Determine the [X, Y] coordinate at the center of the cell enclosing the given text.  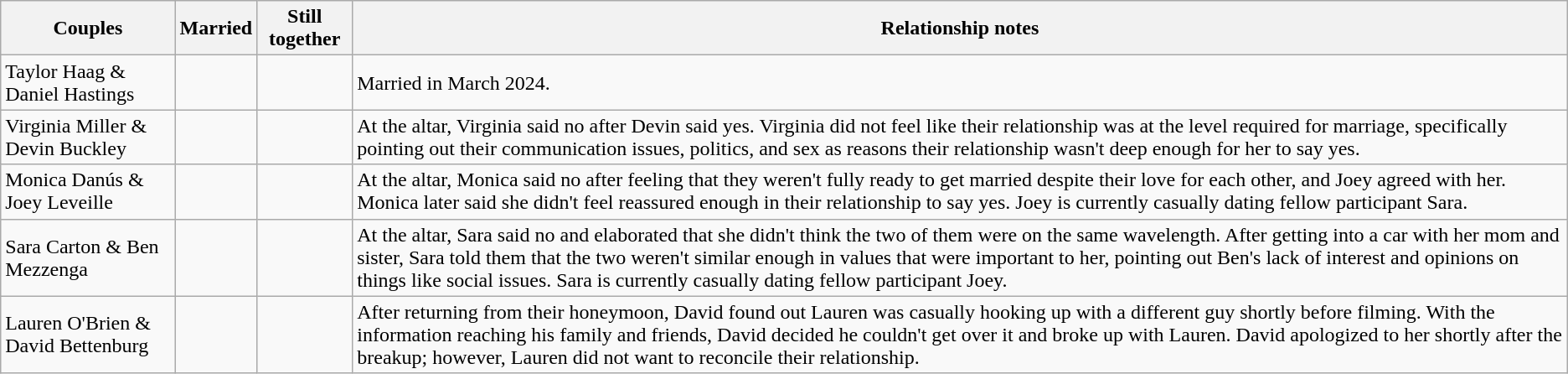
Married [216, 29]
Lauren O'Brien & David Bettenburg [88, 335]
Monica Danús & Joey Leveille [88, 191]
Married in March 2024. [960, 82]
Virginia Miller & Devin Buckley [88, 138]
Still together [305, 29]
Relationship notes [960, 29]
Couples [88, 29]
Taylor Haag & Daniel Hastings [88, 82]
Sara Carton & Ben Mezzenga [88, 257]
